Identify which cell holds the provided text, then report its (x, y) central coordinate. 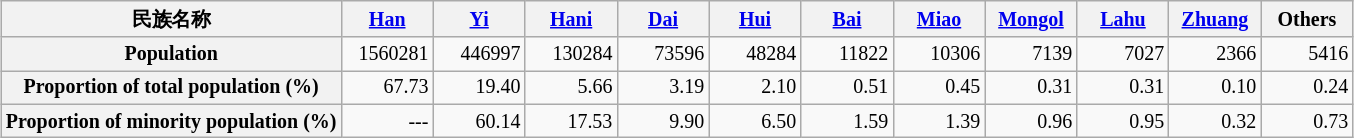
67.73 (387, 88)
1560281 (387, 54)
2.10 (755, 88)
5416 (1307, 54)
Proportion of minority population (%) (171, 120)
0.51 (847, 88)
0.96 (1031, 120)
Bai (847, 19)
73596 (663, 54)
17.53 (571, 120)
Mongol (1031, 19)
0.73 (1307, 120)
0.10 (1215, 88)
Miao (939, 19)
19.40 (479, 88)
Han (387, 19)
0.95 (1123, 120)
7139 (1031, 54)
0.32 (1215, 120)
Hui (755, 19)
Population (171, 54)
2366 (1215, 54)
Yi (479, 19)
Hani (571, 19)
130284 (571, 54)
6.50 (755, 120)
Others (1307, 19)
0.24 (1307, 88)
7027 (1123, 54)
10306 (939, 54)
60.14 (479, 120)
1.59 (847, 120)
48284 (755, 54)
1.39 (939, 120)
5.66 (571, 88)
Zhuang (1215, 19)
Dai (663, 19)
3.19 (663, 88)
0.45 (939, 88)
9.90 (663, 120)
Lahu (1123, 19)
11822 (847, 54)
民族名称 (171, 19)
--- (387, 120)
Proportion of total population (%) (171, 88)
446997 (479, 54)
